Detect which cell encompasses the target text, then output its (X, Y) center coordinate. 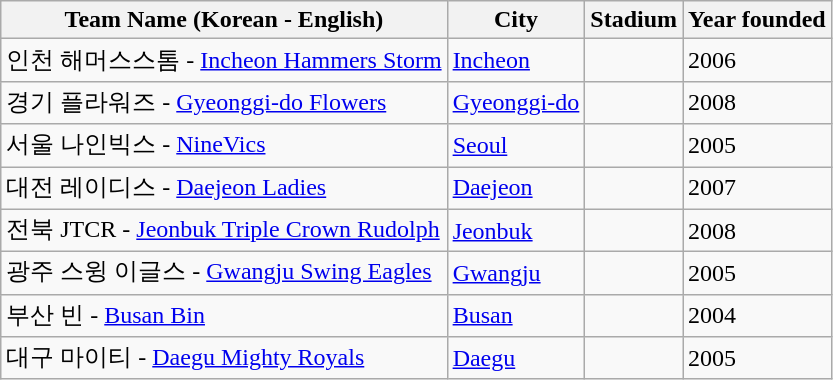
대전 레이디스 - Daejeon Ladies (224, 188)
인천 해머스스톰 - Incheon Hammers Storm (224, 60)
광주 스윙 이글스 - Gwangju Swing Eagles (224, 274)
2007 (758, 188)
Gyeonggi-do (516, 102)
Seoul (516, 146)
부산 빈 - Busan Bin (224, 316)
전북 JTCR - Jeonbuk Triple Crown Rudolph (224, 230)
Daejeon (516, 188)
Year founded (758, 20)
Gwangju (516, 274)
2006 (758, 60)
Jeonbuk (516, 230)
Stadium (634, 20)
Daegu (516, 358)
Busan (516, 316)
서울 나인빅스 - NineVics (224, 146)
Incheon (516, 60)
City (516, 20)
경기 플라워즈 - Gyeonggi-do Flowers (224, 102)
2004 (758, 316)
Team Name (Korean - English) (224, 20)
대구 마이티 - Daegu Mighty Royals (224, 358)
